Return [x, y] of the center of cell containing provided text 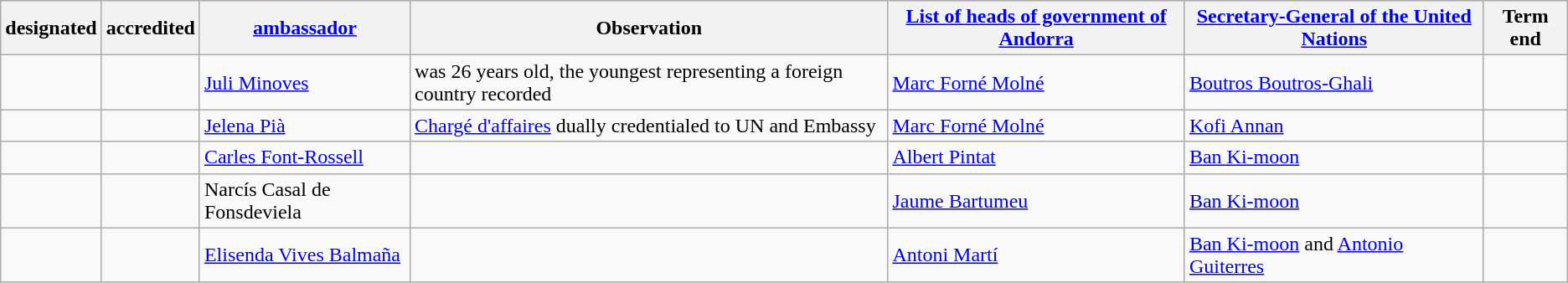
accredited [151, 28]
Chargé d'affaires dually credentialed to UN and Embassy [649, 126]
Observation [649, 28]
Antoni Martí [1037, 255]
Boutros Boutros-Ghali [1333, 82]
Carles Font-Rossell [305, 157]
Juli Minoves [305, 82]
Ban Ki-moon and Antonio Guiterres [1333, 255]
Kofi Annan [1333, 126]
Jelena Pià [305, 126]
designated [51, 28]
Albert Pintat [1037, 157]
was 26 years old, the youngest representing a foreign country recorded [649, 82]
Elisenda Vives Balmaña [305, 255]
Secretary-General of the United Nations [1333, 28]
Term end [1525, 28]
Jaume Bartumeu [1037, 201]
Narcís Casal de Fonsdeviela [305, 201]
List of heads of government of Andorra [1037, 28]
ambassador [305, 28]
